Determine the [X, Y] coordinate at the center of the cell enclosing the given text.  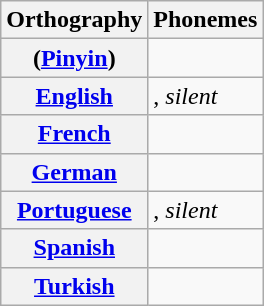
Orthography [74, 20]
English [74, 96]
German [74, 172]
French [74, 134]
Turkish [74, 286]
Phonemes [206, 20]
(Pinyin) [74, 58]
Portuguese [74, 210]
Spanish [74, 248]
